Extract the (x, y) coordinate from the center of the cell holding the provided text.  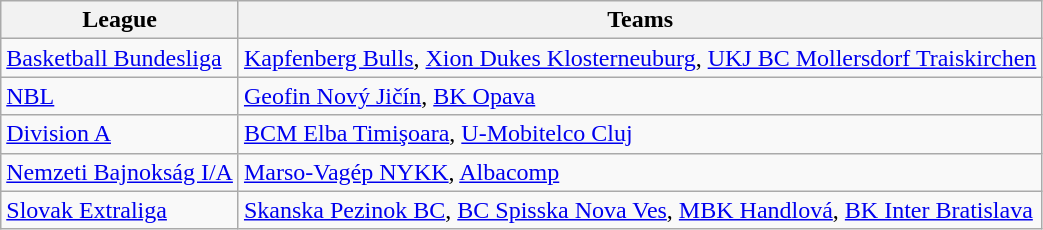
Nemzeti Bajnokság I/A (120, 172)
BCM Elba Timişoara, U-Mobitelco Cluj (640, 134)
Division A (120, 134)
NBL (120, 96)
Skanska Pezinok BC, BC Spisska Nova Ves, MBK Handlová, BK Inter Bratislava (640, 210)
Teams (640, 20)
Slovak Extraliga (120, 210)
Marso-Vagép NYKK, Albacomp (640, 172)
Basketball Bundesliga (120, 58)
League (120, 20)
Geofin Nový Jičín, BK Opava (640, 96)
Kapfenberg Bulls, Xion Dukes Klosterneuburg, UKJ BC Mollersdorf Traiskirchen (640, 58)
